Scan for the cell matching the given text and deliver its [X, Y] coordinate at center. 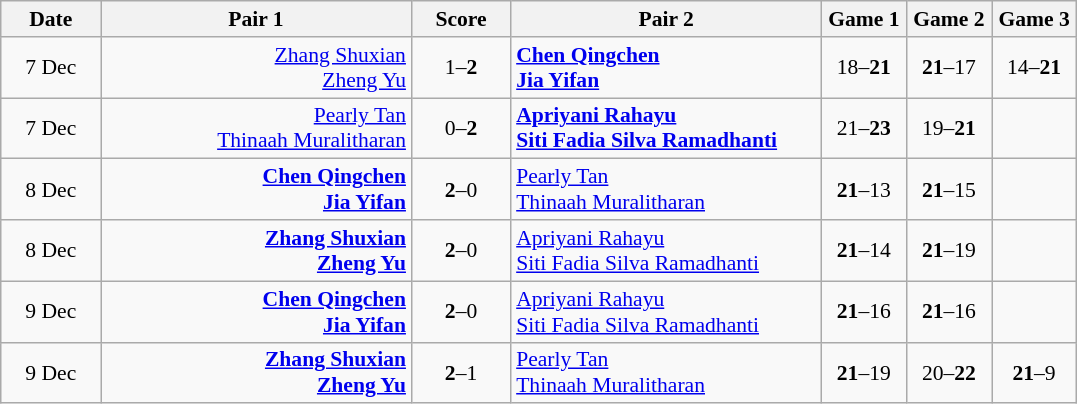
21–9 [1034, 372]
21–15 [948, 190]
20–22 [948, 372]
Game 1 [864, 19]
Game 3 [1034, 19]
1–2 [461, 68]
21–14 [864, 250]
21–17 [948, 68]
Pair 2 [666, 19]
21–13 [864, 190]
18–21 [864, 68]
Pair 1 [256, 19]
Score [461, 19]
Date [51, 19]
2–1 [461, 372]
0–2 [461, 128]
14–21 [1034, 68]
19–21 [948, 128]
21–23 [864, 128]
Game 2 [948, 19]
